From the cell containing the given text, extract its center point as [X, Y] coordinate. 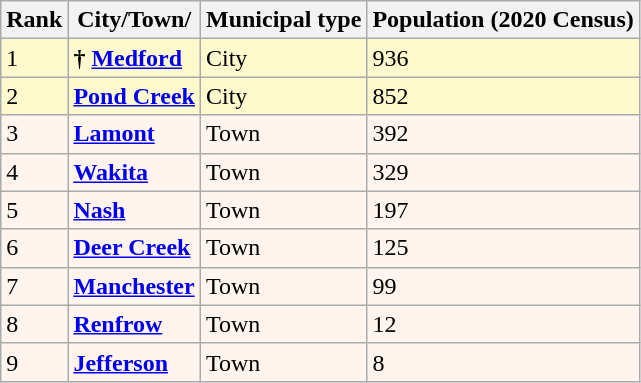
125 [503, 248]
Renfrow [134, 324]
99 [503, 286]
6 [34, 248]
12 [503, 324]
Municipal type [283, 20]
Population (2020 Census) [503, 20]
Jefferson [134, 362]
Rank [34, 20]
Manchester [134, 286]
† Medford [134, 58]
Nash [134, 210]
7 [34, 286]
Pond Creek [134, 96]
Lamont [134, 134]
Deer Creek [134, 248]
197 [503, 210]
392 [503, 134]
1 [34, 58]
329 [503, 172]
852 [503, 96]
4 [34, 172]
9 [34, 362]
936 [503, 58]
2 [34, 96]
3 [34, 134]
Wakita [134, 172]
5 [34, 210]
City/Town/ [134, 20]
